Locate the cell with the specified text and output its [X, Y] center coordinate. 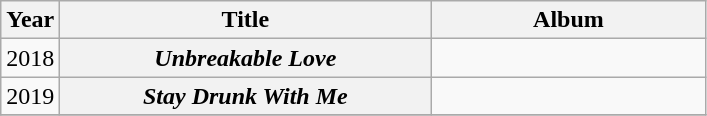
2018 [30, 58]
Title [246, 20]
Year [30, 20]
Unbreakable Love [246, 58]
Stay Drunk With Me [246, 96]
2019 [30, 96]
Album [568, 20]
